Determine the [x, y] coordinate at the center of the cell enclosing the given text.  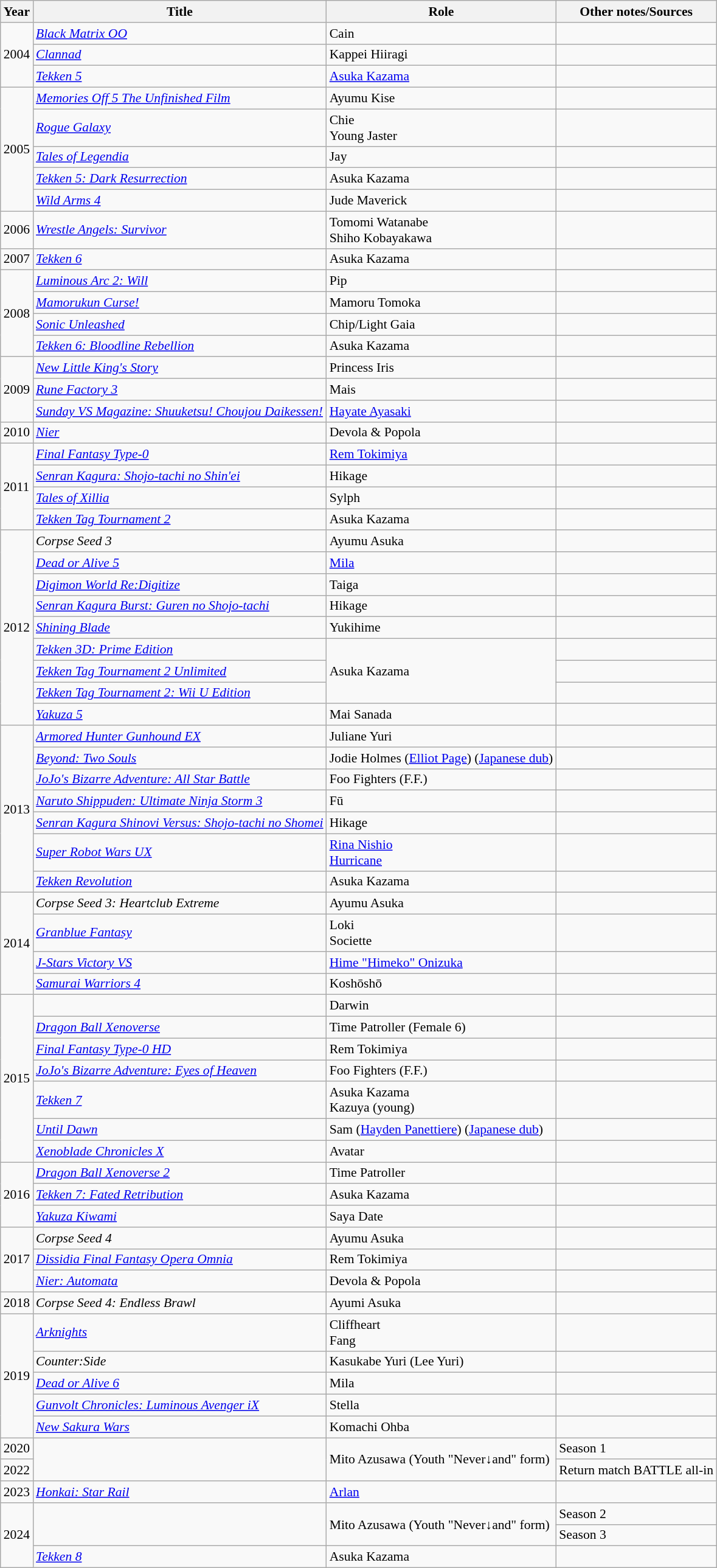
Corpse Seed 4 [180, 1238]
Mai Sanada [442, 715]
Komachi Ohba [442, 1427]
2011 [17, 487]
Yukihime [442, 628]
Armored Hunter Gunhound EX [180, 736]
Final Fantasy Type-0 HD [180, 1049]
Pip [442, 281]
Cain [442, 33]
Xenoblade Chronicles X [180, 1151]
Hayate Ayasaki [442, 411]
New Sakura Wars [180, 1427]
Sylph [442, 498]
Digimon World Re:Digitize [180, 585]
2006 [17, 230]
Final Fantasy Type-0 [180, 455]
2018 [17, 1303]
Tekken 5: Dark Resurrection [180, 179]
Saya Date [442, 1216]
Gunvolt Chronicles: Luminous Avenger iX [180, 1406]
2013 [17, 809]
Tekken 8 [180, 1557]
Time Patroller [442, 1173]
Honkai: Star Rail [180, 1492]
2017 [17, 1260]
Counter:Side [180, 1362]
Black Matrix OO [180, 33]
2008 [17, 313]
Sonic Unleashed [180, 324]
Corpse Seed 3 [180, 542]
Ayumi Asuka [442, 1303]
New Little King's Story [180, 368]
Tekken 6: Bloodline Rebellion [180, 346]
Arknights [180, 1333]
Avatar [442, 1151]
Title [180, 12]
2004 [17, 55]
Return match BATTLE all-in [636, 1471]
Taiga [442, 585]
Tekken 6 [180, 259]
JoJo's Bizarre Adventure: All Star Battle [180, 779]
Shining Blade [180, 628]
2023 [17, 1492]
2012 [17, 628]
Year [17, 12]
Season 1 [636, 1449]
Darwin [442, 1006]
Tekken 7 [180, 1100]
Jay [442, 157]
Senran Kagura Shinovi Versus: Shojo-tachi no Shomei [180, 823]
Tekken Tag Tournament 2: Wii U Edition [180, 693]
Mais [442, 389]
2015 [17, 1078]
Other notes/Sources [636, 12]
Tekken 3D: Prime Edition [180, 650]
Wild Arms 4 [180, 201]
Senran Kagura Burst: Guren no Shojo-tachi [180, 606]
Chip/Light Gaia [442, 324]
Jude Maverick [442, 201]
Tales of Xillia [180, 498]
J-Stars Victory VS [180, 963]
Fū [442, 801]
Until Dawn [180, 1130]
Rina NishioHurricane [442, 852]
Mamorukun Curse! [180, 303]
Tales of Legendia [180, 157]
Samurai Warriors 4 [180, 984]
Super Robot Wars UX [180, 852]
Tekken Revolution [180, 882]
Naruto Shippuden: Ultimate Ninja Storm 3 [180, 801]
2016 [17, 1195]
Dead or Alive 6 [180, 1384]
Juliane Yuri [442, 736]
2010 [17, 433]
2022 [17, 1471]
Granblue Fantasy [180, 933]
Luminous Arc 2: Will [180, 281]
Jodie Holmes (Elliot Page) (Japanese dub) [442, 758]
Yakuza Kiwami [180, 1216]
Dragon Ball Xenoverse [180, 1028]
Tekken 5 [180, 77]
2009 [17, 389]
Memories Off 5 The Unfinished Film [180, 99]
Dragon Ball Xenoverse 2 [180, 1173]
Ayumu Kise [442, 99]
LokiSociette [442, 933]
Nier: Automata [180, 1281]
CliffheartFang [442, 1333]
Asuka KazamaKazuya (young) [442, 1100]
Time Patroller (Female 6) [442, 1028]
2024 [17, 1536]
Season 2 [636, 1514]
Yakuza 5 [180, 715]
Tomomi WatanabeShiho Kobayakawa [442, 230]
Koshōshō [442, 984]
Wrestle Angels: Survivor [180, 230]
Nier [180, 433]
JoJo's Bizarre Adventure: Eyes of Heaven [180, 1071]
Mamoru Tomoka [442, 303]
Kappei Hiiragi [442, 55]
Dead or Alive 5 [180, 563]
Rune Factory 3 [180, 389]
Senran Kagura: Shojo-tachi no Shin'ei [180, 476]
Kasukabe Yuri (Lee Yuri) [442, 1362]
Rogue Galaxy [180, 128]
2007 [17, 259]
Corpse Seed 3: Heartclub Extreme [180, 904]
2014 [17, 944]
Tekken 7: Fated Retribution [180, 1195]
Arlan [442, 1492]
Hime "Himeko" Onizuka [442, 963]
2019 [17, 1376]
Tekken Tag Tournament 2 Unlimited [180, 671]
Dissidia Final Fantasy Opera Omnia [180, 1260]
Stella [442, 1406]
2020 [17, 1449]
ChieYoung Jaster [442, 128]
Tekken Tag Tournament 2 [180, 520]
Sam (Hayden Panettiere) (Japanese dub) [442, 1130]
Corpse Seed 4: Endless Brawl [180, 1303]
Sunday VS Magazine: Shuuketsu! Choujou Daikessen! [180, 411]
Role [442, 12]
Clannad [180, 55]
Beyond: Two Souls [180, 758]
Princess Iris [442, 368]
2005 [17, 150]
Season 3 [636, 1535]
